Extract the (x, y) coordinate from the center of the cell holding the provided text.  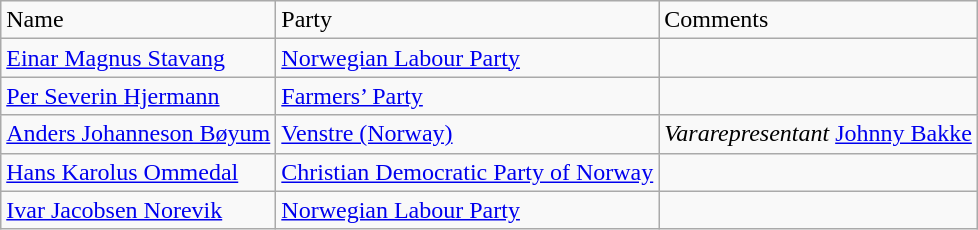
Name (138, 20)
Comments (818, 20)
Farmers’ Party (468, 96)
Anders Johanneson Bøyum (138, 134)
Vararepresentant Johnny Bakke (818, 134)
Christian Democratic Party of Norway (468, 172)
Venstre (Norway) (468, 134)
Hans Karolus Ommedal (138, 172)
Party (468, 20)
Einar Magnus Stavang (138, 58)
Per Severin Hjermann (138, 96)
Ivar Jacobsen Norevik (138, 210)
